Detect which cell encompasses the target text, then output its [X, Y] center coordinate. 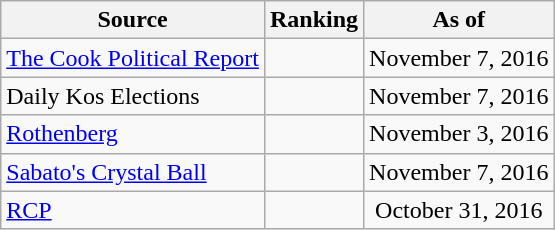
As of [459, 20]
RCP [133, 210]
Sabato's Crystal Ball [133, 172]
The Cook Political Report [133, 58]
Rothenberg [133, 134]
Source [133, 20]
Daily Kos Elections [133, 96]
November 3, 2016 [459, 134]
Ranking [314, 20]
October 31, 2016 [459, 210]
